Return [x, y] of the center of cell containing provided text 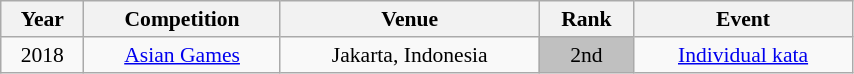
Year [42, 19]
Individual kata [744, 55]
2018 [42, 55]
Venue [410, 19]
Jakarta, Indonesia [410, 55]
Rank [586, 19]
Competition [182, 19]
Asian Games [182, 55]
2nd [586, 55]
Event [744, 19]
